Return (X, Y) of the center of cell containing provided text 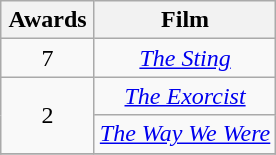
7 (48, 58)
Awards (48, 20)
The Way We Were (185, 134)
2 (48, 115)
The Exorcist (185, 96)
Film (185, 20)
The Sting (185, 58)
